Identify which cell holds the provided text, then report its (X, Y) central coordinate. 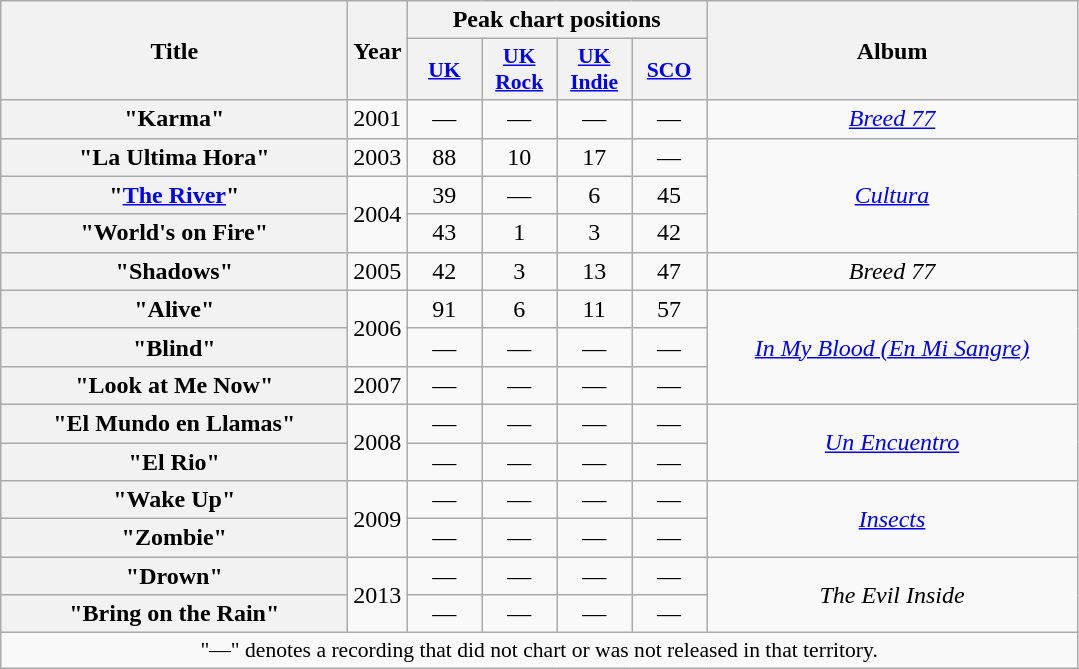
Un Encuentro (892, 442)
45 (670, 195)
13 (594, 271)
"Karma" (174, 119)
2007 (378, 385)
"El Rio" (174, 461)
91 (444, 309)
2005 (378, 271)
Title (174, 50)
"—" denotes a recording that did not chart or was not released in that territory. (540, 651)
"La Ultima Hora" (174, 157)
"Shadows" (174, 271)
The Evil Inside (892, 595)
"El Mundo en Llamas" (174, 423)
Cultura (892, 195)
2004 (378, 214)
Album (892, 50)
"Blind" (174, 347)
47 (670, 271)
UKIndie (594, 70)
10 (520, 157)
2008 (378, 442)
11 (594, 309)
UK (444, 70)
Peak chart positions (557, 20)
"Bring on the Rain" (174, 614)
"Wake Up" (174, 500)
"World's on Fire" (174, 233)
"Drown" (174, 576)
1 (520, 233)
SCO (670, 70)
Year (378, 50)
"Alive" (174, 309)
43 (444, 233)
2006 (378, 328)
2009 (378, 519)
2003 (378, 157)
Insects (892, 519)
57 (670, 309)
In My Blood (En Mi Sangre) (892, 347)
88 (444, 157)
UKRock (520, 70)
"Look at Me Now" (174, 385)
17 (594, 157)
2001 (378, 119)
"Zombie" (174, 538)
"The River" (174, 195)
39 (444, 195)
2013 (378, 595)
